Return the (x, y) coordinate for the center point of the cell that contains the specified text.  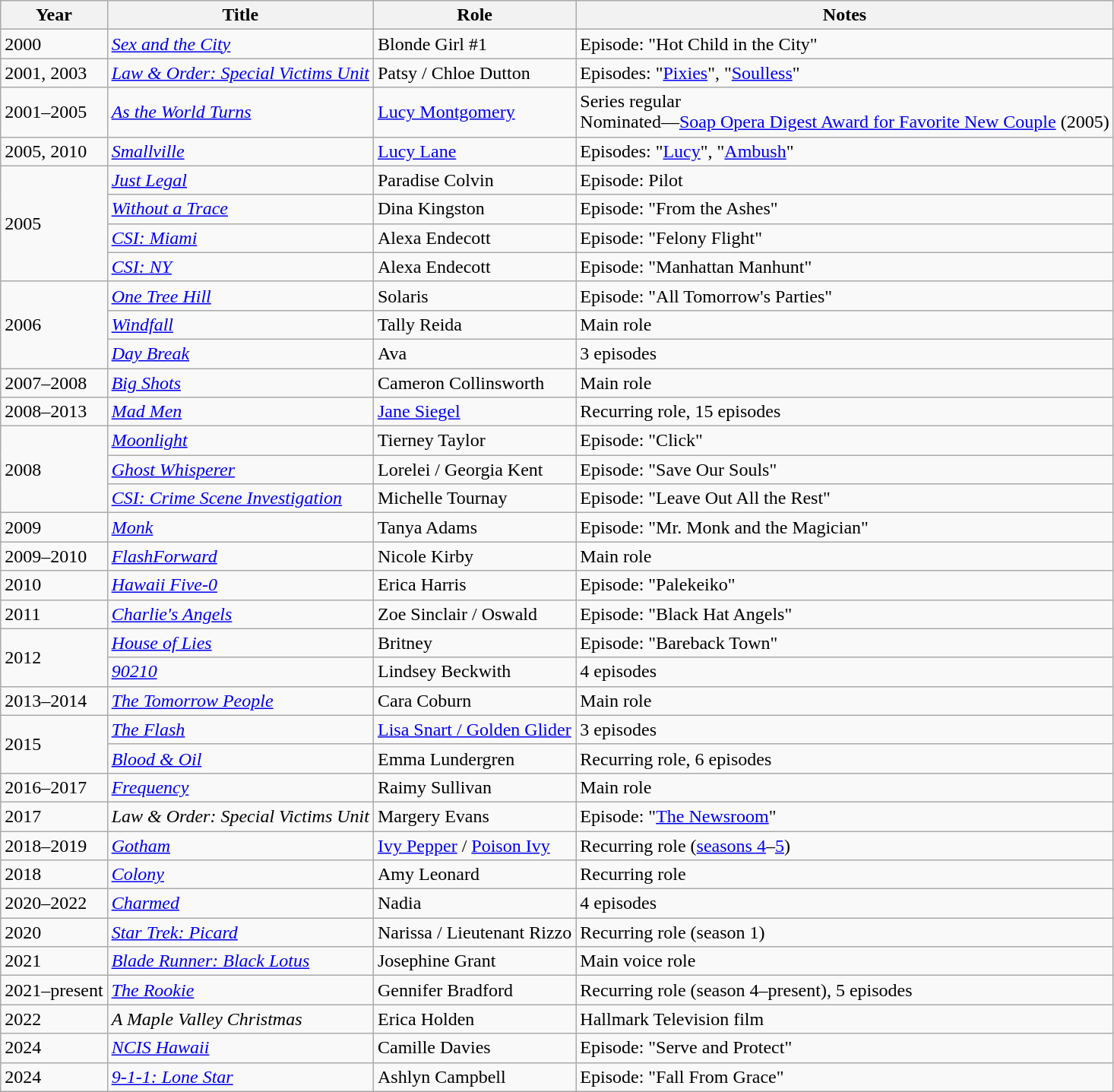
Tierney Taylor (474, 441)
Episode: "From the Ashes" (845, 209)
Recurring role (season 4–present), 5 episodes (845, 990)
Raimy Sullivan (474, 787)
2017 (54, 816)
Episode: "Black Hat Angels" (845, 614)
2006 (54, 324)
Nadia (474, 904)
Notes (845, 15)
Paradise Colvin (474, 180)
Star Trek: Picard (240, 932)
2001, 2003 (54, 73)
Colony (240, 875)
Episode: "Fall From Grace" (845, 1077)
Erica Harris (474, 585)
Cara Coburn (474, 701)
Gennifer Bradford (474, 990)
Sex and the City (240, 44)
Ava (474, 353)
Episode: Pilot (845, 180)
Blade Runner: Black Lotus (240, 961)
Amy Leonard (474, 875)
Ghost Whisperer (240, 470)
Windfall (240, 324)
Episode: "The Newsroom" (845, 816)
Josephine Grant (474, 961)
CSI: Crime Scene Investigation (240, 499)
One Tree Hill (240, 296)
Cameron Collinsworth (474, 382)
2000 (54, 44)
Tanya Adams (474, 527)
Mad Men (240, 412)
The Tomorrow People (240, 701)
Episode: "Leave Out All the Rest" (845, 499)
Monk (240, 527)
Episode: "Bareback Town" (845, 643)
Episode: "Save Our Souls" (845, 470)
2016–2017 (54, 787)
Charmed (240, 904)
Just Legal (240, 180)
Lucy Montgomery (474, 112)
Episode: "Mr. Monk and the Magician" (845, 527)
Hallmark Television film (845, 1019)
Series regularNominated—Soap Opera Digest Award for Favorite New Couple (2005) (845, 112)
CSI: Miami (240, 238)
Michelle Tournay (474, 499)
Title (240, 15)
Role (474, 15)
2011 (54, 614)
2008 (54, 470)
Blonde Girl #1 (474, 44)
Year (54, 15)
Jane Siegel (474, 412)
2018 (54, 875)
Episode: "All Tomorrow's Parties" (845, 296)
Episode: "Felony Flight" (845, 238)
Without a Trace (240, 209)
Britney (474, 643)
CSI: NY (240, 267)
2020–2022 (54, 904)
NCIS Hawaii (240, 1048)
Lisa Snart / Golden Glider (474, 730)
2020 (54, 932)
2008–2013 (54, 412)
2018–2019 (54, 846)
2012 (54, 657)
Narissa / Lieutenant Rizzo (474, 932)
Episode: "Hot Child in the City" (845, 44)
2005 (54, 223)
Zoe Sinclair / Oswald (474, 614)
Ashlyn Campbell (474, 1077)
Tally Reida (474, 324)
Emma Lundergren (474, 758)
Ivy Pepper / Poison Ivy (474, 846)
The Flash (240, 730)
Erica Holden (474, 1019)
Recurring role, 15 episodes (845, 412)
Episodes: "Lucy", "Ambush" (845, 151)
2021–present (54, 990)
Gotham (240, 846)
2001–2005 (54, 112)
Main voice role (845, 961)
Camille Davies (474, 1048)
Recurring role, 6 episodes (845, 758)
As the World Turns (240, 112)
2009 (54, 527)
Moonlight (240, 441)
Episode: "Click" (845, 441)
Lorelei / Georgia Kent (474, 470)
Dina Kingston (474, 209)
The Rookie (240, 990)
Recurring role (seasons 4–5) (845, 846)
Charlie's Angels (240, 614)
Lindsey Beckwith (474, 672)
A Maple Valley Christmas (240, 1019)
Lucy Lane (474, 151)
2005, 2010 (54, 151)
2013–2014 (54, 701)
2007–2008 (54, 382)
FlashForward (240, 556)
Big Shots (240, 382)
Frequency (240, 787)
Episode: "Serve and Protect" (845, 1048)
Recurring role (season 1) (845, 932)
Episode: "Manhattan Manhunt" (845, 267)
Blood & Oil (240, 758)
9-1-1: Lone Star (240, 1077)
2021 (54, 961)
2009–2010 (54, 556)
Day Break (240, 353)
2015 (54, 744)
Margery Evans (474, 816)
Solaris (474, 296)
Nicole Kirby (474, 556)
2010 (54, 585)
Episodes: "Pixies", "Soulless" (845, 73)
Patsy / Chloe Dutton (474, 73)
Smallville (240, 151)
House of Lies (240, 643)
Recurring role (845, 875)
Hawaii Five-0 (240, 585)
2022 (54, 1019)
Episode: "Palekeiko" (845, 585)
90210 (240, 672)
